Extract the (X, Y) coordinate from the center of the cell holding the provided text.  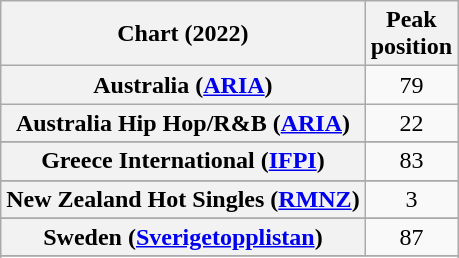
79 (411, 85)
Greece International (IFPI) (183, 161)
Peak position (411, 34)
Chart (2022) (183, 34)
Australia Hip Hop/R&B (ARIA) (183, 123)
22 (411, 123)
83 (411, 161)
3 (411, 199)
87 (411, 237)
Sweden (Sverigetopplistan) (183, 237)
Australia (ARIA) (183, 85)
New Zealand Hot Singles (RMNZ) (183, 199)
